Extract the (x, y) coordinate from the center of the cell holding the provided text.  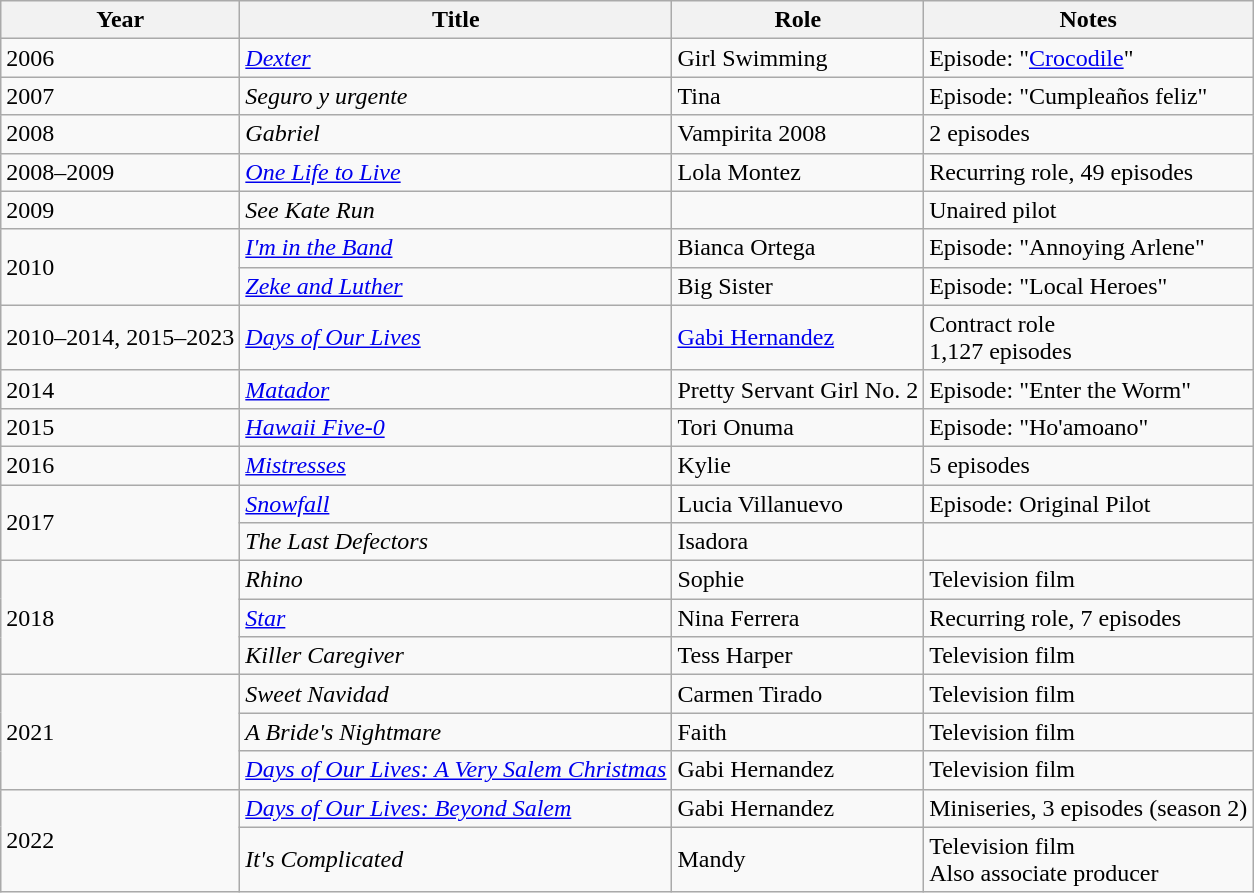
Bianca Ortega (798, 248)
Episode: "Annoying Arlene" (1088, 248)
Notes (1088, 20)
Dexter (456, 58)
2018 (120, 618)
Mandy (798, 860)
Miniseries, 3 episodes (season 2) (1088, 808)
A Bride's Nightmare (456, 732)
One Life to Live (456, 172)
Big Sister (798, 286)
Lola Montez (798, 172)
2 episodes (1088, 134)
The Last Defectors (456, 542)
Kylie (798, 465)
Episode: "Ho'amoano" (1088, 427)
It's Complicated (456, 860)
2006 (120, 58)
Gabriel (456, 134)
2016 (120, 465)
Title (456, 20)
Days of Our Lives: Beyond Salem (456, 808)
Killer Caregiver (456, 656)
2017 (120, 522)
Contract role1,127 episodes (1088, 338)
Episode: "Enter the Worm" (1088, 389)
Episode: "Local Heroes" (1088, 286)
Isadora (798, 542)
2010 (120, 267)
Episode: "Cumpleaños feliz" (1088, 96)
Star (456, 618)
Hawaii Five-0 (456, 427)
Matador (456, 389)
Days of Our Lives (456, 338)
Seguro y urgente (456, 96)
Sweet Navidad (456, 694)
2008 (120, 134)
Mistresses (456, 465)
Tess Harper (798, 656)
See Kate Run (456, 210)
Carmen Tirado (798, 694)
5 episodes (1088, 465)
Year (120, 20)
Sophie (798, 580)
Recurring role, 7 episodes (1088, 618)
2008–2009 (120, 172)
2021 (120, 732)
Lucia Villanuevo (798, 503)
I'm in the Band (456, 248)
Girl Swimming (798, 58)
2010–2014, 2015–2023 (120, 338)
Episode: Original Pilot (1088, 503)
Recurring role, 49 episodes (1088, 172)
Vampirita 2008 (798, 134)
2022 (120, 840)
Faith (798, 732)
Rhino (456, 580)
Role (798, 20)
Unaired pilot (1088, 210)
2009 (120, 210)
2007 (120, 96)
Pretty Servant Girl No. 2 (798, 389)
Snowfall (456, 503)
2014 (120, 389)
2015 (120, 427)
Nina Ferrera (798, 618)
Zeke and Luther (456, 286)
Tori Onuma (798, 427)
Episode: "Crocodile" (1088, 58)
Days of Our Lives: A Very Salem Christmas (456, 770)
Tina (798, 96)
Television filmAlso associate producer (1088, 860)
